Locate the cell with the specified text and output its (X, Y) center coordinate. 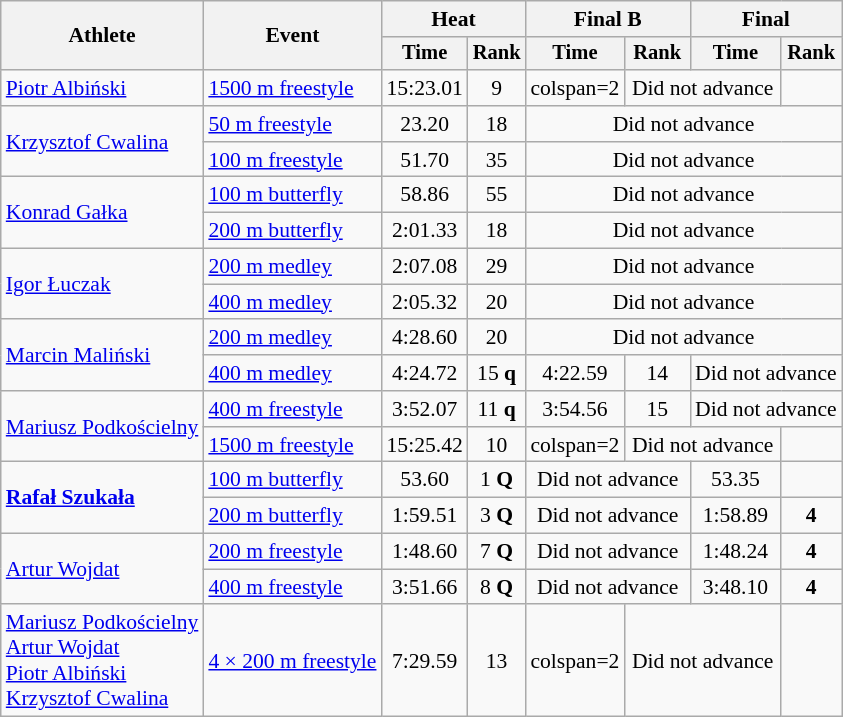
Final (766, 19)
Krzysztof Cwalina (102, 142)
Final B (608, 19)
53.60 (425, 480)
15:25.42 (425, 445)
1:48.24 (736, 552)
55 (497, 195)
9 (497, 88)
3:48.10 (736, 587)
4:24.72 (425, 373)
Event (292, 36)
58.86 (425, 195)
53.35 (736, 480)
1 Q (497, 480)
3:54.56 (574, 409)
Rafał Szukała (102, 498)
50 m freestyle (292, 124)
13 (497, 661)
15 q (497, 373)
4 × 200 m freestyle (292, 661)
51.70 (425, 160)
14 (657, 373)
15 (657, 409)
10 (497, 445)
11 q (497, 409)
Mariusz PodkościelnyArtur WojdatPiotr AlbińskiKrzysztof Cwalina (102, 661)
35 (497, 160)
Igor Łuczak (102, 284)
Athlete (102, 36)
1:48.60 (425, 552)
4:22.59 (574, 373)
15:23.01 (425, 88)
2:07.08 (425, 267)
200 m freestyle (292, 552)
29 (497, 267)
3:52.07 (425, 409)
Artur Wojdat (102, 570)
Mariusz Podkościelny (102, 426)
Konrad Gałka (102, 212)
1:58.89 (736, 516)
Heat (454, 19)
3:51.66 (425, 587)
2:05.32 (425, 302)
1:59.51 (425, 516)
Marcin Maliński (102, 356)
4:28.60 (425, 338)
3 Q (497, 516)
8 Q (497, 587)
23.20 (425, 124)
100 m freestyle (292, 160)
2:01.33 (425, 231)
Piotr Albiński (102, 88)
7 Q (497, 552)
7:29.59 (425, 661)
